Extract the (x, y) coordinate from the center of the cell holding the provided text.  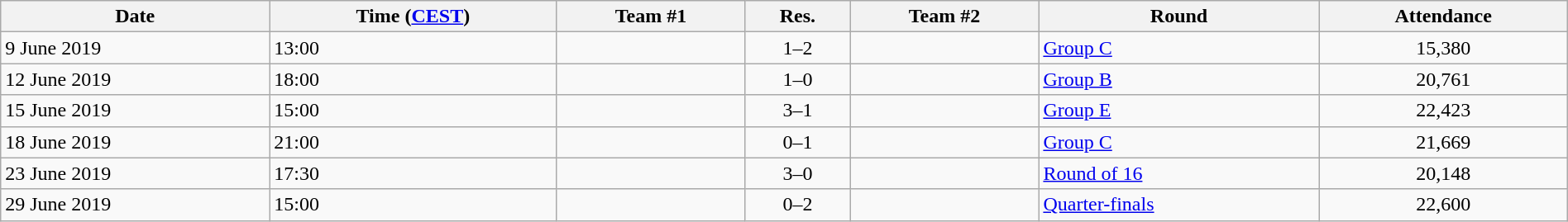
20,761 (1443, 79)
Group E (1179, 111)
22,423 (1443, 111)
Time (CEST) (414, 17)
15 June 2019 (136, 111)
Date (136, 17)
15,380 (1443, 48)
1–2 (797, 48)
0–1 (797, 142)
21:00 (414, 142)
Quarter-finals (1179, 205)
3–1 (797, 111)
Res. (797, 17)
3–0 (797, 173)
Round (1179, 17)
18:00 (414, 79)
13:00 (414, 48)
22,600 (1443, 205)
Team #2 (944, 17)
0–2 (797, 205)
1–0 (797, 79)
20,148 (1443, 173)
Attendance (1443, 17)
18 June 2019 (136, 142)
29 June 2019 (136, 205)
9 June 2019 (136, 48)
23 June 2019 (136, 173)
17:30 (414, 173)
21,669 (1443, 142)
12 June 2019 (136, 79)
Team #1 (651, 17)
Group B (1179, 79)
Round of 16 (1179, 173)
